Provide the (x, y) coordinate of the cell's center where the given text is located.  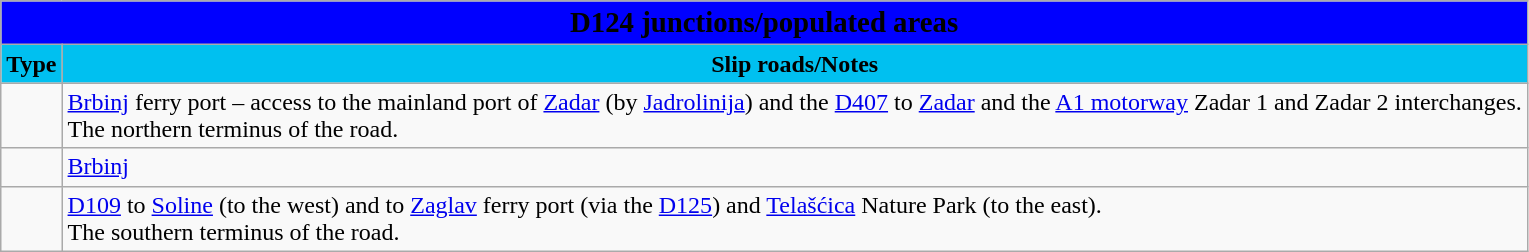
D124 junctions/populated areas (764, 23)
Brbinj (794, 167)
D109 to Soline (to the west) and to Zaglav ferry port (via the D125) and Telašćica Nature Park (to the east).The southern terminus of the road. (794, 218)
Type (32, 64)
Slip roads/Notes (794, 64)
